Detect which cell encompasses the target text, then output its (x, y) center coordinate. 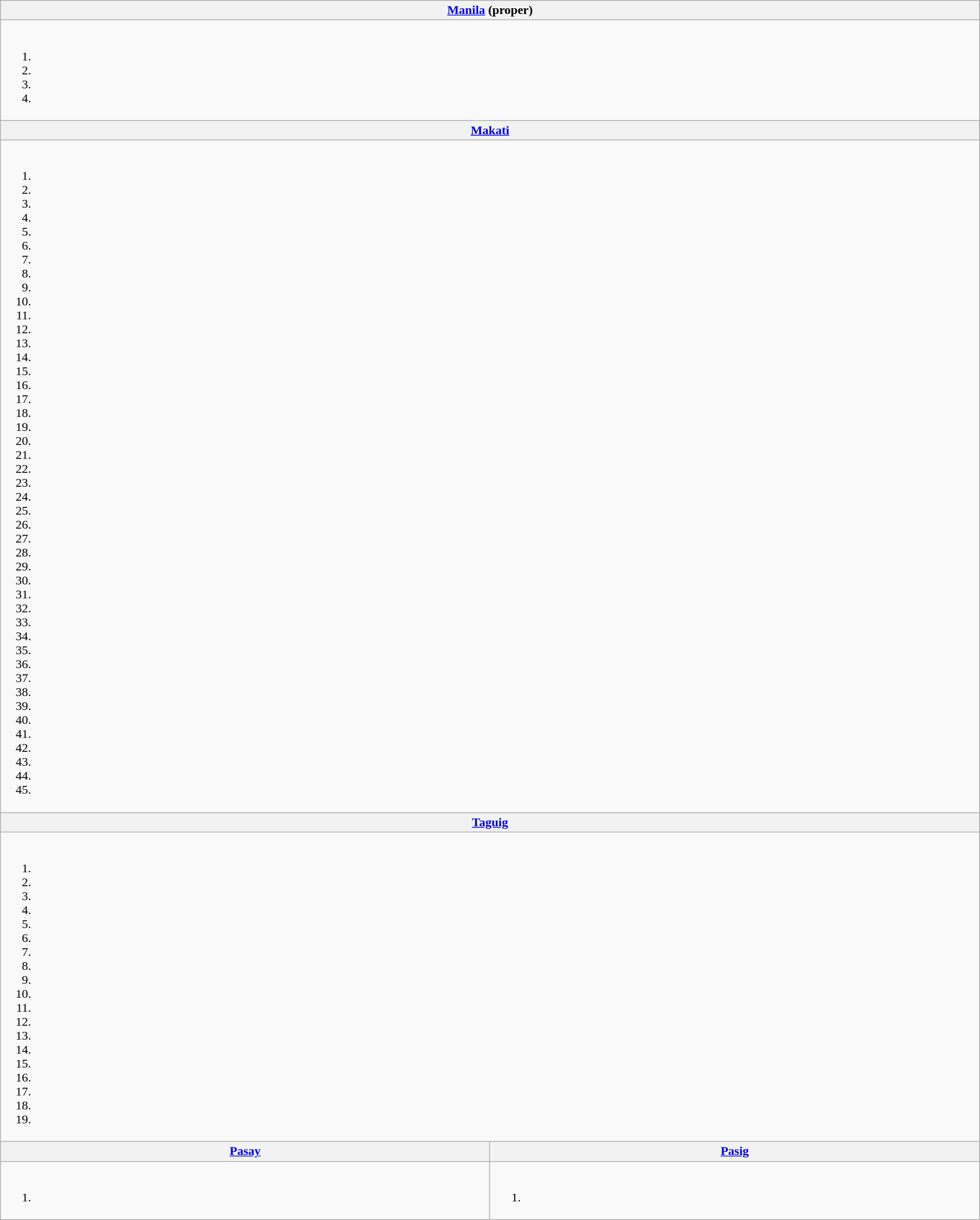
Makati (490, 130)
Taguig (490, 822)
Pasig (735, 1151)
Manila (proper) (490, 10)
Pasay (245, 1151)
